Capture the cell that displays the provided text and extract its (x, y) central coordinate. 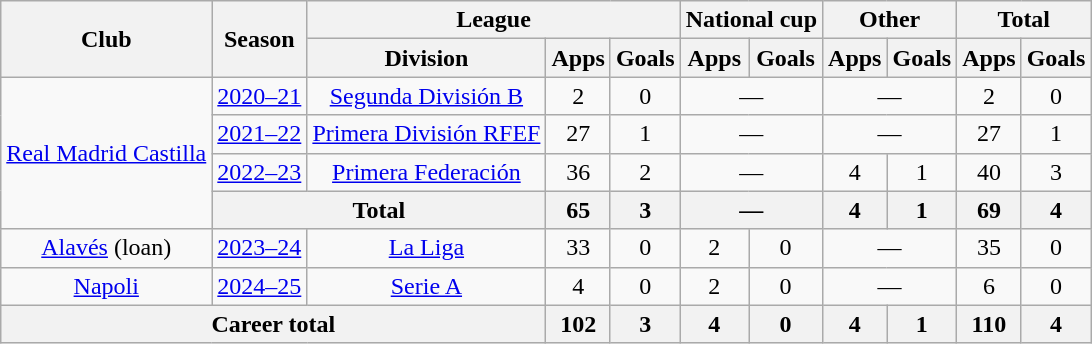
2022–23 (260, 172)
Real Madrid Castilla (106, 153)
65 (578, 210)
Career total (274, 324)
Season (260, 39)
Alavés (loan) (106, 248)
102 (578, 324)
69 (989, 210)
League (494, 20)
110 (989, 324)
National cup (751, 20)
6 (989, 286)
La Liga (426, 248)
36 (578, 172)
Primera División RFEF (426, 134)
2024–25 (260, 286)
2023–24 (260, 248)
Segunda División B (426, 96)
40 (989, 172)
2020–21 (260, 96)
Serie A (426, 286)
Division (426, 58)
33 (578, 248)
Other (890, 20)
2021–22 (260, 134)
Primera Federación (426, 172)
35 (989, 248)
Club (106, 39)
Napoli (106, 286)
